Capture the cell that displays the provided text and extract its [X, Y] central coordinate. 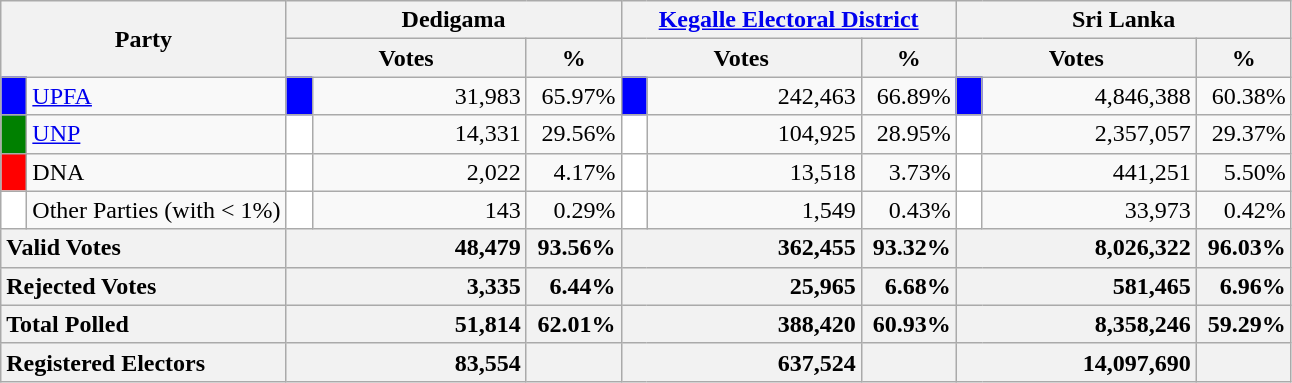
143 [419, 210]
65.97% [574, 96]
242,463 [754, 96]
93.56% [574, 248]
6.68% [908, 286]
581,465 [1076, 286]
Total Polled [144, 324]
UPFA [156, 96]
388,420 [741, 324]
UNP [156, 134]
Sri Lanka [1124, 20]
8,358,246 [1076, 324]
60.93% [908, 324]
3,335 [406, 286]
59.29% [1244, 324]
Rejected Votes [144, 286]
3.73% [908, 172]
29.56% [574, 134]
104,925 [754, 134]
2,357,057 [1089, 134]
6.96% [1244, 286]
1,549 [754, 210]
4,846,388 [1089, 96]
33,973 [1089, 210]
5.50% [1244, 172]
2,022 [419, 172]
Valid Votes [144, 248]
Registered Electors [144, 362]
6.44% [574, 286]
Other Parties (with < 1%) [156, 210]
441,251 [1089, 172]
Dedigama [454, 20]
31,983 [419, 96]
0.42% [1244, 210]
96.03% [1244, 248]
637,524 [741, 362]
13,518 [754, 172]
DNA [156, 172]
60.38% [1244, 96]
48,479 [406, 248]
66.89% [908, 96]
51,814 [406, 324]
14,331 [419, 134]
83,554 [406, 362]
14,097,690 [1076, 362]
Kegalle Electoral District [788, 20]
29.37% [1244, 134]
0.29% [574, 210]
25,965 [741, 286]
0.43% [908, 210]
93.32% [908, 248]
362,455 [741, 248]
28.95% [908, 134]
4.17% [574, 172]
8,026,322 [1076, 248]
62.01% [574, 324]
Party [144, 39]
